Search for the cell housing the specified text and yield its [x, y] center coordinate. 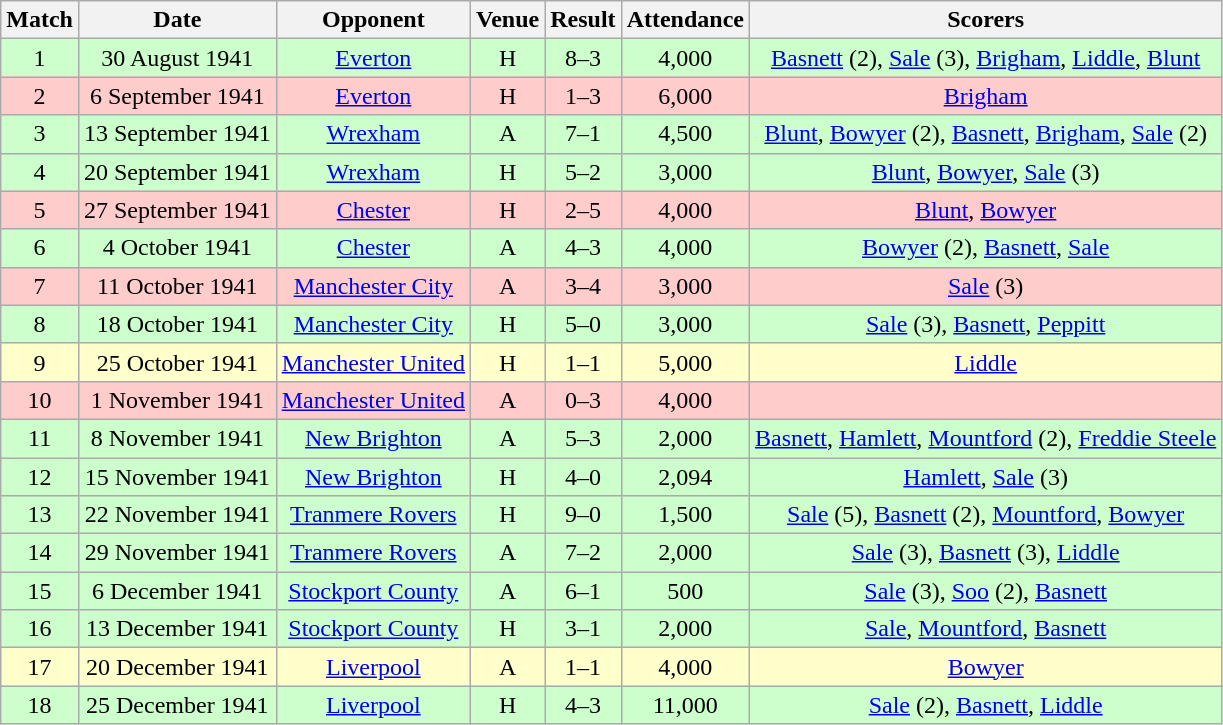
4 [40, 172]
Date [177, 20]
5,000 [685, 362]
7 [40, 286]
18 October 1941 [177, 324]
3–4 [583, 286]
18 [40, 705]
15 November 1941 [177, 477]
5 [40, 210]
9 [40, 362]
5–3 [583, 438]
29 November 1941 [177, 553]
22 November 1941 [177, 515]
Liddle [986, 362]
17 [40, 667]
3–1 [583, 629]
Result [583, 20]
Blunt, Bowyer (2), Basnett, Brigham, Sale (2) [986, 134]
9–0 [583, 515]
4–0 [583, 477]
20 December 1941 [177, 667]
Bowyer (2), Basnett, Sale [986, 248]
Basnett, Hamlett, Mountford (2), Freddie Steele [986, 438]
Sale (5), Basnett (2), Mountford, Bowyer [986, 515]
Hamlett, Sale (3) [986, 477]
6–1 [583, 591]
5–0 [583, 324]
Sale (3), Basnett, Peppitt [986, 324]
Basnett (2), Sale (3), Brigham, Liddle, Blunt [986, 58]
13 [40, 515]
30 August 1941 [177, 58]
Match [40, 20]
16 [40, 629]
Opponent [373, 20]
15 [40, 591]
2–5 [583, 210]
Scorers [986, 20]
Blunt, Bowyer, Sale (3) [986, 172]
6,000 [685, 96]
Blunt, Bowyer [986, 210]
7–1 [583, 134]
1–3 [583, 96]
2,094 [685, 477]
10 [40, 400]
13 December 1941 [177, 629]
4,500 [685, 134]
Sale (2), Basnett, Liddle [986, 705]
14 [40, 553]
8 [40, 324]
Bowyer [986, 667]
1 [40, 58]
12 [40, 477]
Venue [508, 20]
1 November 1941 [177, 400]
4 October 1941 [177, 248]
Brigham [986, 96]
11 [40, 438]
20 September 1941 [177, 172]
0–3 [583, 400]
25 October 1941 [177, 362]
7–2 [583, 553]
6 December 1941 [177, 591]
Sale, Mountford, Basnett [986, 629]
6 [40, 248]
6 September 1941 [177, 96]
Sale (3) [986, 286]
11,000 [685, 705]
3 [40, 134]
2 [40, 96]
13 September 1941 [177, 134]
8–3 [583, 58]
1,500 [685, 515]
Sale (3), Soo (2), Basnett [986, 591]
25 December 1941 [177, 705]
Attendance [685, 20]
500 [685, 591]
11 October 1941 [177, 286]
8 November 1941 [177, 438]
5–2 [583, 172]
Sale (3), Basnett (3), Liddle [986, 553]
27 September 1941 [177, 210]
